Identify which cell holds the provided text, then report its [X, Y] central coordinate. 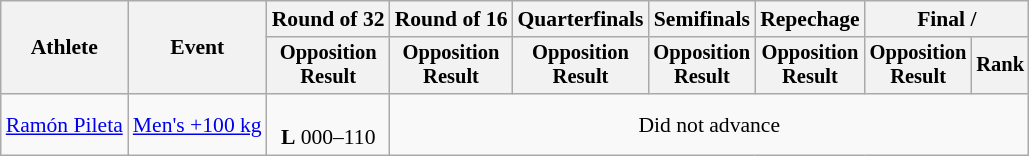
Did not advance [710, 124]
Round of 32 [328, 19]
Round of 16 [452, 19]
Event [198, 48]
Ramón Pileta [64, 124]
Repechage [810, 19]
Men's +100 kg [198, 124]
L 000–110 [328, 124]
Athlete [64, 48]
Semifinals [702, 19]
Rank [1000, 66]
Quarterfinals [580, 19]
Final / [947, 19]
